Locate the cell with the specified text and output its (x, y) center coordinate. 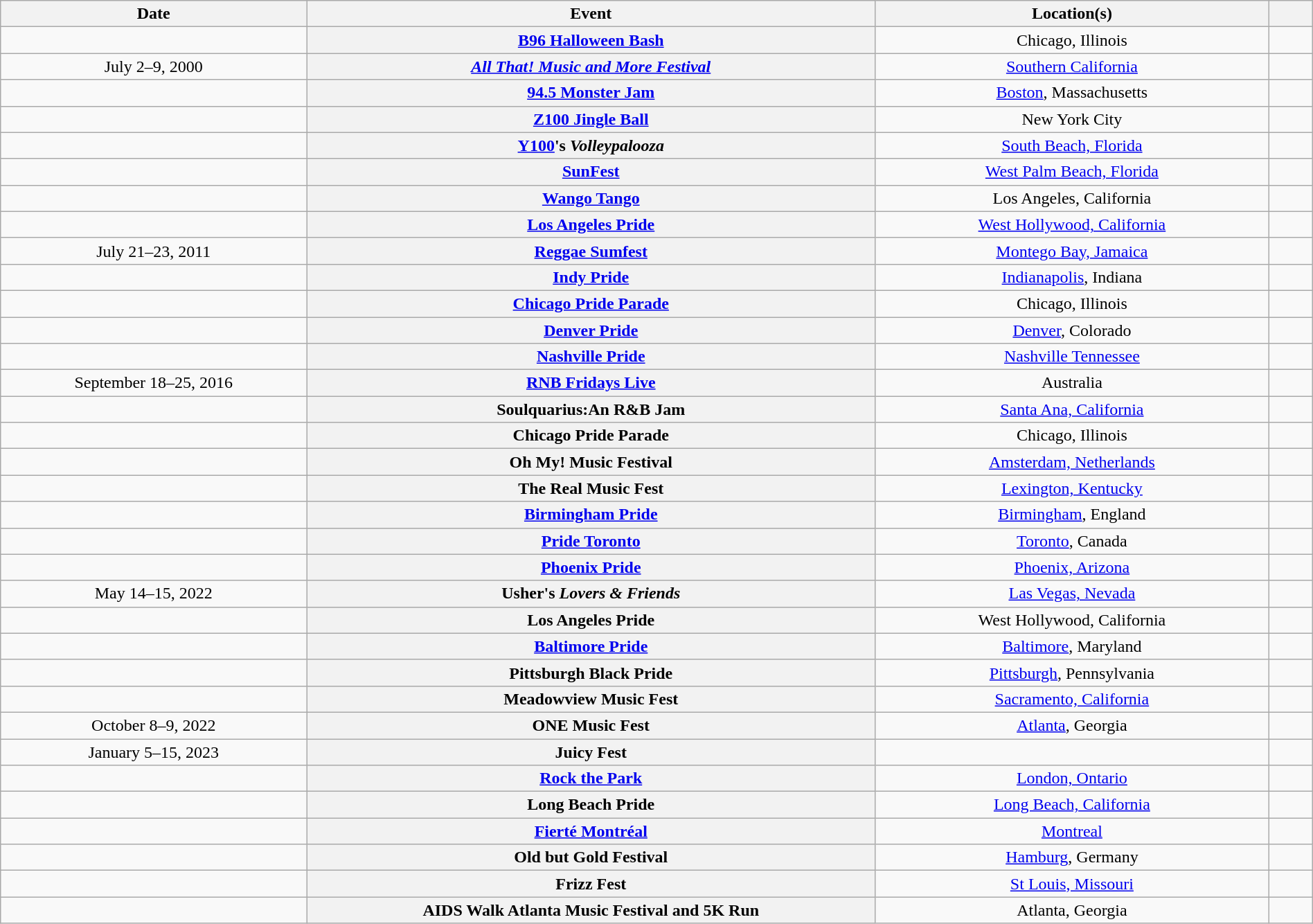
Y100's Volleypalooza (591, 145)
Los Angeles, California (1072, 198)
ONE Music Fest (591, 725)
Montego Bay, Jamaica (1072, 251)
January 5–15, 2023 (154, 752)
Long Beach Pride (591, 805)
Nashville Pride (591, 357)
South Beach, Florida (1072, 145)
Meadowview Music Fest (591, 699)
Reggae Sumfest (591, 251)
Pride Toronto (591, 541)
Rock the Park (591, 779)
AIDS Walk Atlanta Music Festival and 5K Run (591, 910)
Usher's Lovers & Friends (591, 594)
Old but Gold Festival (591, 858)
Denver, Colorado (1072, 330)
Montreal (1072, 831)
Z100 Jingle Ball (591, 119)
SunFest (591, 172)
All That! Music and More Festival (591, 66)
London, Ontario (1072, 779)
New York City (1072, 119)
Baltimore Pride (591, 646)
Phoenix, Arizona (1072, 567)
Fierté Montréal (591, 831)
Soulquarius:An R&B Jam (591, 409)
Toronto, Canada (1072, 541)
RNB Fridays Live (591, 383)
Event (591, 14)
Pittsburgh, Pennsylvania (1072, 673)
Australia (1072, 383)
Birmingham, England (1072, 515)
Amsterdam, Netherlands (1072, 462)
Frizz Fest (591, 884)
Denver Pride (591, 330)
May 14–15, 2022 (154, 594)
Wango Tango (591, 198)
St Louis, Missouri (1072, 884)
Nashville Tennessee (1072, 357)
Location(s) (1072, 14)
July 2–9, 2000 (154, 66)
Santa Ana, California (1072, 409)
Indianapolis, Indiana (1072, 277)
The Real Music Fest (591, 488)
Las Vegas, Nevada (1072, 594)
Lexington, Kentucky (1072, 488)
Long Beach, California (1072, 805)
September 18–25, 2016 (154, 383)
West Palm Beach, Florida (1072, 172)
Date (154, 14)
Phoenix Pride (591, 567)
Indy Pride (591, 277)
B96 Halloween Bash (591, 40)
Hamburg, Germany (1072, 858)
Southern California (1072, 66)
October 8–9, 2022 (154, 725)
Oh My! Music Festival (591, 462)
Pittsburgh Black Pride (591, 673)
July 21–23, 2011 (154, 251)
Juicy Fest (591, 752)
Birmingham Pride (591, 515)
Baltimore, Maryland (1072, 646)
Sacramento, California (1072, 699)
94.5 Monster Jam (591, 93)
Boston, Massachusetts (1072, 93)
